Capture the cell that displays the provided text and extract its (X, Y) central coordinate. 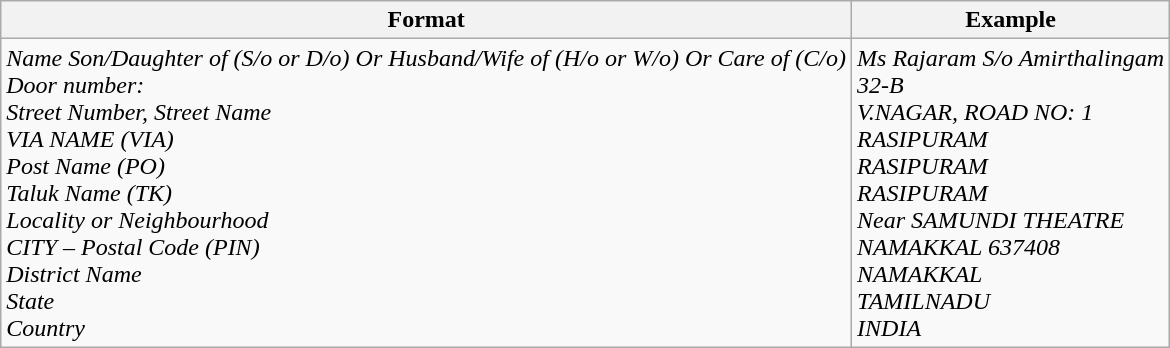
Example (1011, 20)
Format (426, 20)
Ms Rajaram S/o Amirthalingam32-BV.NAGAR, ROAD NO: 1RASIPURAMRASIPURAMRASIPURAMNear SAMUNDI THEATRENAMAKKAL 637408NAMAKKALTAMILNADUINDIA (1011, 193)
